From the cell containing the given text, extract its center point as (X, Y) coordinate. 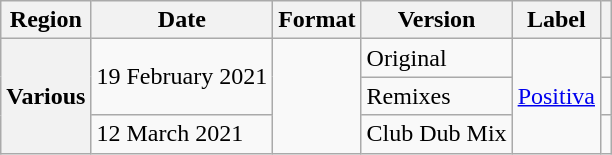
Format (317, 20)
Original (436, 58)
Various (46, 96)
Club Dub Mix (436, 134)
Date (182, 20)
Region (46, 20)
Label (556, 20)
Positiva (556, 96)
Remixes (436, 96)
Version (436, 20)
12 March 2021 (182, 134)
19 February 2021 (182, 77)
